Identify which cell holds the provided text, then report its (X, Y) central coordinate. 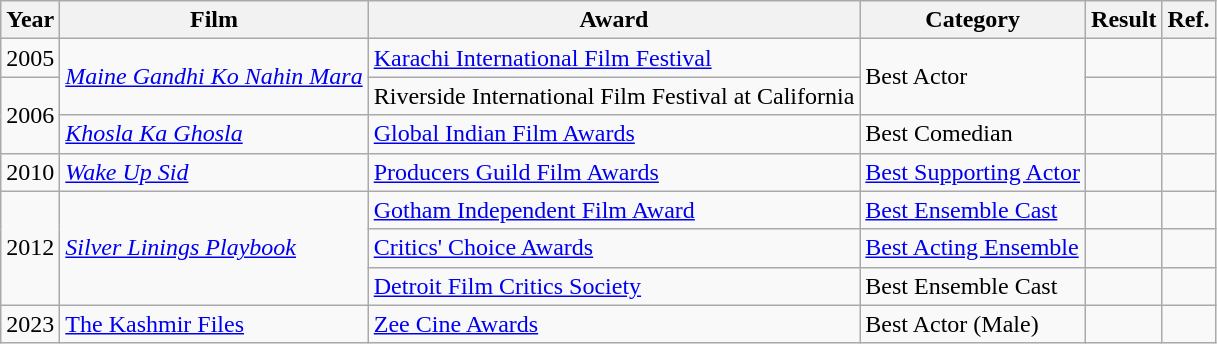
Best Acting Ensemble (973, 248)
Zee Cine Awards (614, 324)
2012 (30, 248)
Global Indian Film Awards (614, 134)
Critics' Choice Awards (614, 248)
Gotham Independent Film Award (614, 210)
Khosla Ka Ghosla (214, 134)
Maine Gandhi Ko Nahin Mara (214, 77)
The Kashmir Files (214, 324)
2006 (30, 115)
Award (614, 20)
Best Supporting Actor (973, 172)
2023 (30, 324)
Best Comedian (973, 134)
Best Actor (973, 77)
Film (214, 20)
Karachi International Film Festival (614, 58)
Category (973, 20)
Ref. (1188, 20)
Year (30, 20)
2010 (30, 172)
Detroit Film Critics Society (614, 286)
Result (1124, 20)
Producers Guild Film Awards (614, 172)
Best Actor (Male) (973, 324)
Riverside International Film Festival at California (614, 96)
Silver Linings Playbook (214, 248)
Wake Up Sid (214, 172)
2005 (30, 58)
